From the cell containing the given text, extract its center point as (X, Y) coordinate. 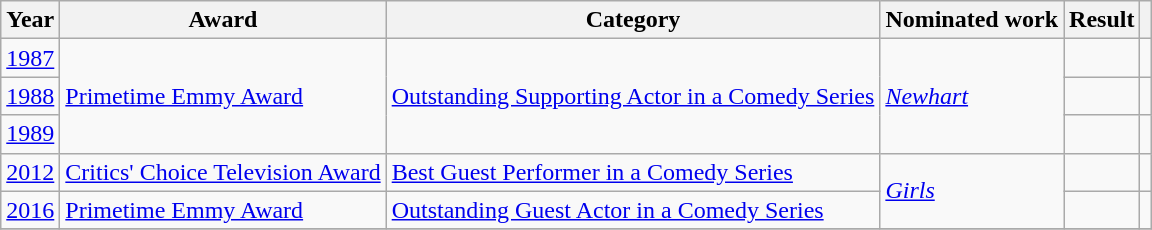
Outstanding Guest Actor in a Comedy Series (633, 210)
Year (30, 20)
2012 (30, 172)
2016 (30, 210)
Outstanding Supporting Actor in a Comedy Series (633, 96)
Award (223, 20)
1988 (30, 96)
1989 (30, 134)
Category (633, 20)
Girls (972, 191)
Best Guest Performer in a Comedy Series (633, 172)
Newhart (972, 96)
Critics' Choice Television Award (223, 172)
Result (1102, 20)
1987 (30, 58)
Nominated work (972, 20)
